Search for the cell housing the specified text and yield its (x, y) center coordinate. 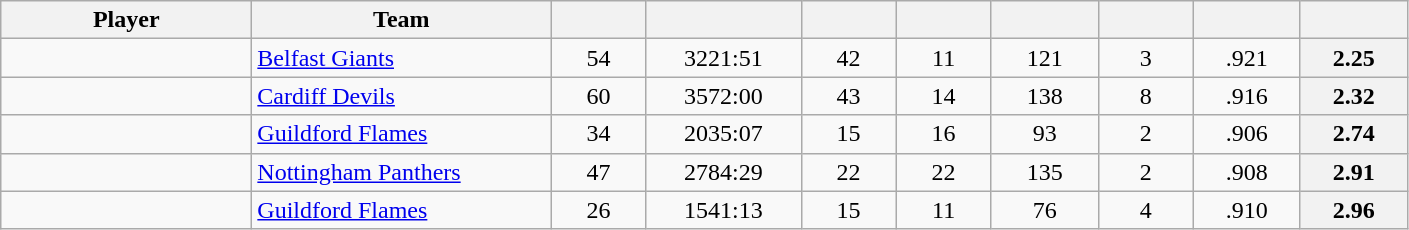
2.32 (1354, 96)
2.74 (1354, 134)
121 (1044, 58)
Player (126, 20)
2784:29 (724, 172)
14 (944, 96)
135 (1044, 172)
138 (1044, 96)
4 (1146, 210)
.916 (1246, 96)
34 (598, 134)
2.91 (1354, 172)
Team (402, 20)
26 (598, 210)
2.96 (1354, 210)
47 (598, 172)
.910 (1246, 210)
54 (598, 58)
.921 (1246, 58)
2035:07 (724, 134)
Cardiff Devils (402, 96)
43 (848, 96)
3221:51 (724, 58)
2.25 (1354, 58)
.908 (1246, 172)
60 (598, 96)
Nottingham Panthers (402, 172)
1541:13 (724, 210)
3572:00 (724, 96)
93 (1044, 134)
16 (944, 134)
Belfast Giants (402, 58)
76 (1044, 210)
8 (1146, 96)
.906 (1246, 134)
3 (1146, 58)
42 (848, 58)
